Provide the [X, Y] coordinate of the cell's center where the given text is located.  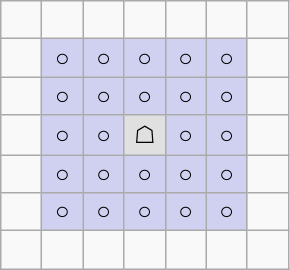
☖ [144, 135]
